Locate the cell with the specified text and output its [X, Y] center coordinate. 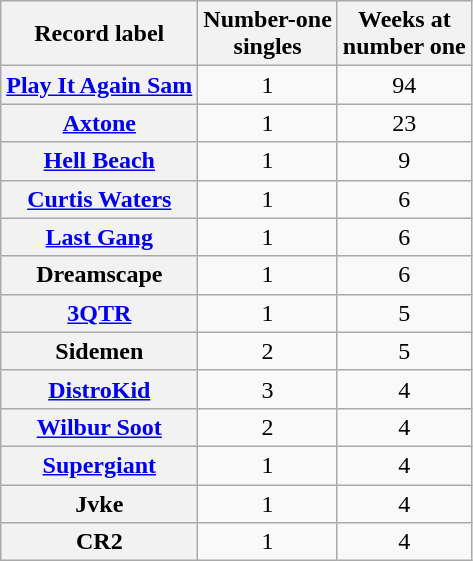
Weeks atnumber one [404, 34]
Jvke [100, 503]
Sidemen [100, 351]
Dreamscape [100, 275]
Supergiant [100, 465]
Hell Beach [100, 161]
Record label [100, 34]
Last Gang [100, 237]
9 [404, 161]
23 [404, 123]
Number-onesingles [268, 34]
Wilbur Soot [100, 427]
3QTR [100, 313]
Curtis Waters [100, 199]
DistroKid [100, 389]
94 [404, 85]
Play It Again Sam [100, 85]
Axtone [100, 123]
3 [268, 389]
CR2 [100, 542]
